Search for the cell housing the specified text and yield its (x, y) center coordinate. 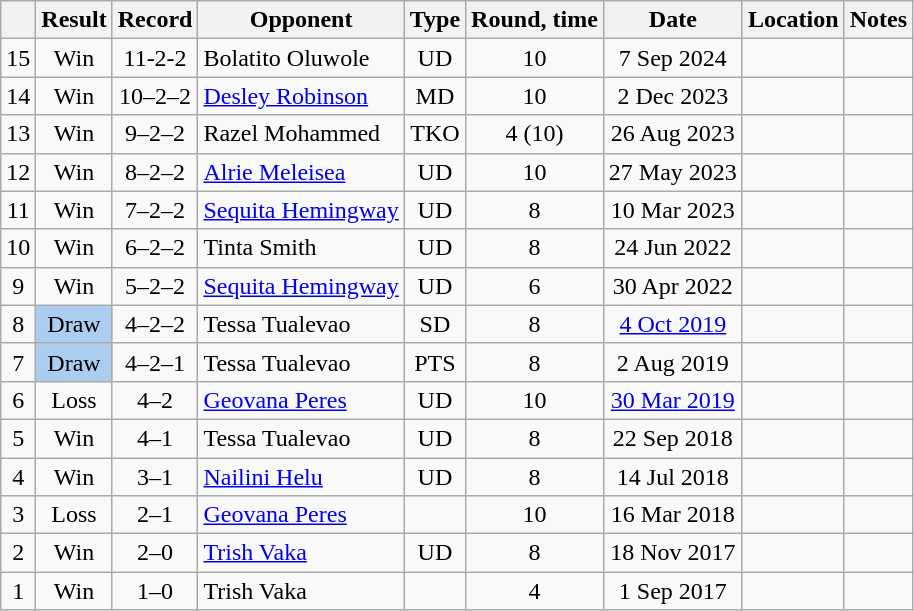
Desley Robinson (301, 96)
4–2–1 (155, 362)
30 Mar 2019 (672, 400)
9–2–2 (155, 134)
TKO (434, 134)
14 Jul 2018 (672, 477)
5–2–2 (155, 286)
SD (434, 324)
Opponent (301, 20)
Tinta Smith (301, 248)
Location (793, 20)
4–1 (155, 438)
7 (18, 362)
14 (18, 96)
Type (434, 20)
MD (434, 96)
10 Mar 2023 (672, 210)
7–2–2 (155, 210)
27 May 2023 (672, 172)
Round, time (535, 20)
2 (18, 553)
13 (18, 134)
7 Sep 2024 (672, 58)
1 (18, 591)
11 (18, 210)
18 Nov 2017 (672, 553)
11-2-2 (155, 58)
1 Sep 2017 (672, 591)
Record (155, 20)
3 (18, 515)
Notes (878, 20)
26 Aug 2023 (672, 134)
8–2–2 (155, 172)
Date (672, 20)
2–1 (155, 515)
15 (18, 58)
4 Oct 2019 (672, 324)
2 Aug 2019 (672, 362)
4–2–2 (155, 324)
Alrie Meleisea (301, 172)
1–0 (155, 591)
PTS (434, 362)
22 Sep 2018 (672, 438)
24 Jun 2022 (672, 248)
12 (18, 172)
Bolatito Oluwole (301, 58)
2 Dec 2023 (672, 96)
30 Apr 2022 (672, 286)
9 (18, 286)
6–2–2 (155, 248)
3–1 (155, 477)
10–2–2 (155, 96)
16 Mar 2018 (672, 515)
Result (74, 20)
Nailini Helu (301, 477)
5 (18, 438)
4–2 (155, 400)
4 (10) (535, 134)
Razel Mohammed (301, 134)
2–0 (155, 553)
